Return the [X, Y] coordinate for the center point of the cell that contains the specified text.  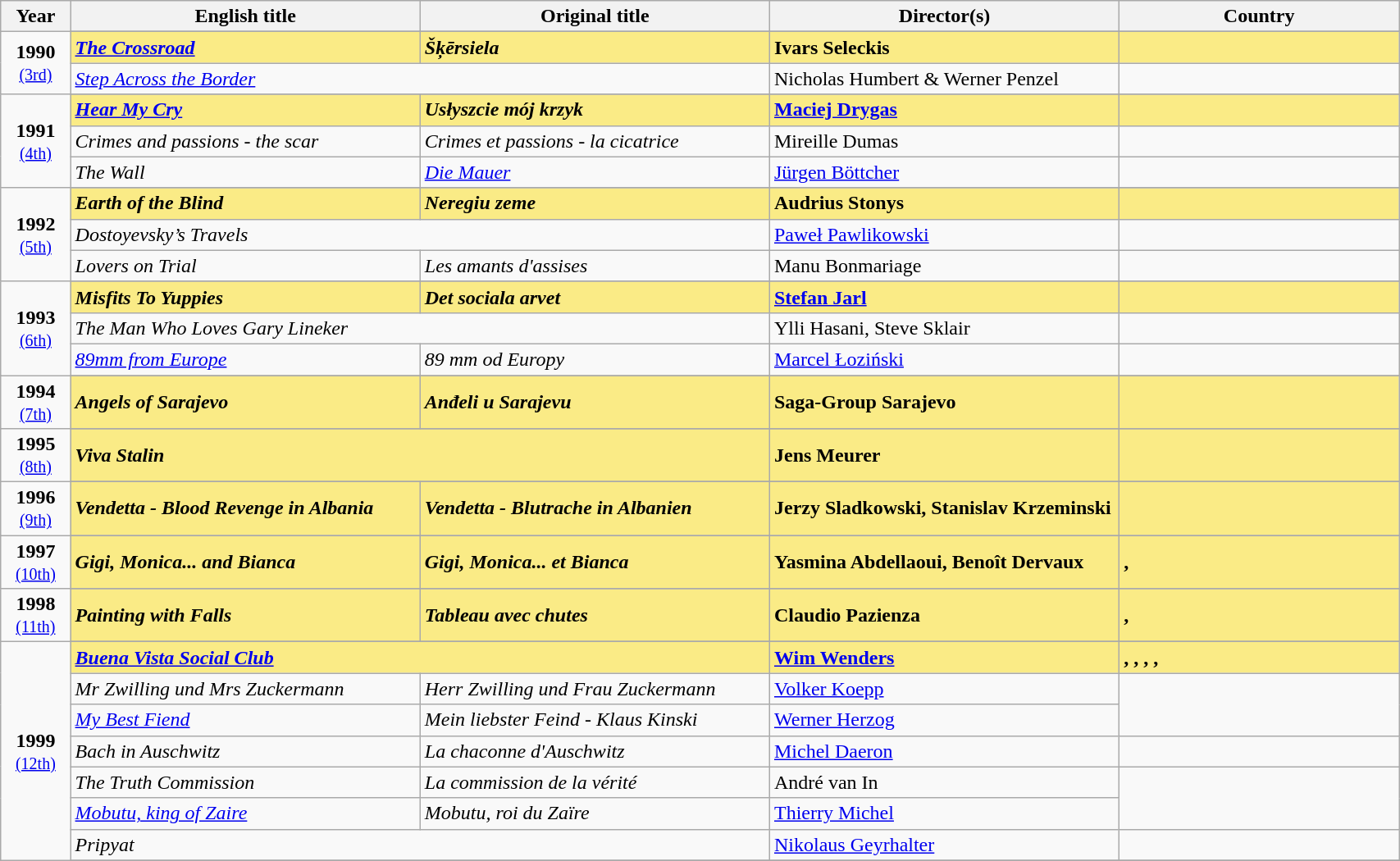
The Crossroad [245, 48]
1994(7th) [36, 402]
Mireille Dumas [944, 141]
Jürgen Böttcher [944, 172]
1997(10th) [36, 563]
Wim Wenders [944, 658]
Nikolaus Geyrhalter [944, 845]
Les amants d'assises [595, 266]
Lovers on Trial [245, 266]
Viva Stalin [420, 456]
Saga-Group Sarajevo [944, 402]
Vendetta - Blood Revenge in Albania [245, 508]
Die Mauer [595, 172]
Pripyat [420, 845]
89 mm od Europy [595, 359]
The Truth Commission [245, 782]
1992(5th) [36, 235]
Marcel Łoziński [944, 359]
1991(4th) [36, 141]
Jerzy Sladkowski, Stanislav Krzeminski [944, 508]
The Wall [245, 172]
1999(12th) [36, 751]
Maciej Drygas [944, 110]
Stefan Jarl [944, 297]
Anđeli u Sarajevu [595, 402]
Mobutu, king of Zaire [245, 813]
Usłyszcie mój krzyk [595, 110]
Bach in Auschwitz [245, 751]
Earth of the Blind [245, 203]
Crimes and passions - the scar [245, 141]
Painting with Falls [245, 615]
The Man Who Loves Gary Lineker [420, 328]
, , , , [1260, 658]
Hear My Cry [245, 110]
Buena Vista Social Club [420, 658]
Audrius Stonys [944, 203]
Vendetta - Blutrache in Albanien [595, 508]
Det sociala arvet [595, 297]
Šķērsiela [595, 48]
Dostoyevsky’s Travels [420, 235]
1996(9th) [36, 508]
Misfits To Yuppies [245, 297]
Gigi, Monica... and Bianca [245, 563]
My Best Fiend [245, 720]
Werner Herzog [944, 720]
Crimes et passions - la cicatrice [595, 141]
English title [245, 16]
Paweł Pawlikowski [944, 235]
Mein liebster Feind - Klaus Kinski [595, 720]
Neregiu zeme [595, 203]
Country [1260, 16]
Year [36, 16]
Thierry Michel [944, 813]
Yasmina Abdellaoui, Benoît Dervaux [944, 563]
Step Across the Border [420, 79]
1995(8th) [36, 456]
Director(s) [944, 16]
Ylli Hasani, Steve Sklair [944, 328]
Mr Zwilling und Mrs Zuckermann [245, 689]
89mm from Europe [245, 359]
Original title [595, 16]
1990(3rd) [36, 63]
Michel Daeron [944, 751]
Volker Koepp [944, 689]
1993(6th) [36, 328]
Nicholas Humbert & Werner Penzel [944, 79]
Herr Zwilling und Frau Zuckermann [595, 689]
Tableau avec chutes [595, 615]
La chaconne d'Auschwitz [595, 751]
Jens Meurer [944, 456]
Claudio Pazienza [944, 615]
Angels of Sarajevo [245, 402]
Ivars Seleckis [944, 48]
Manu Bonmariage [944, 266]
La commission de la vérité [595, 782]
1998(11th) [36, 615]
Gigi, Monica... et Bianca [595, 563]
Mobutu, roi du Zaïre [595, 813]
André van In [944, 782]
